Scan for the cell matching the given text and deliver its [x, y] coordinate at center. 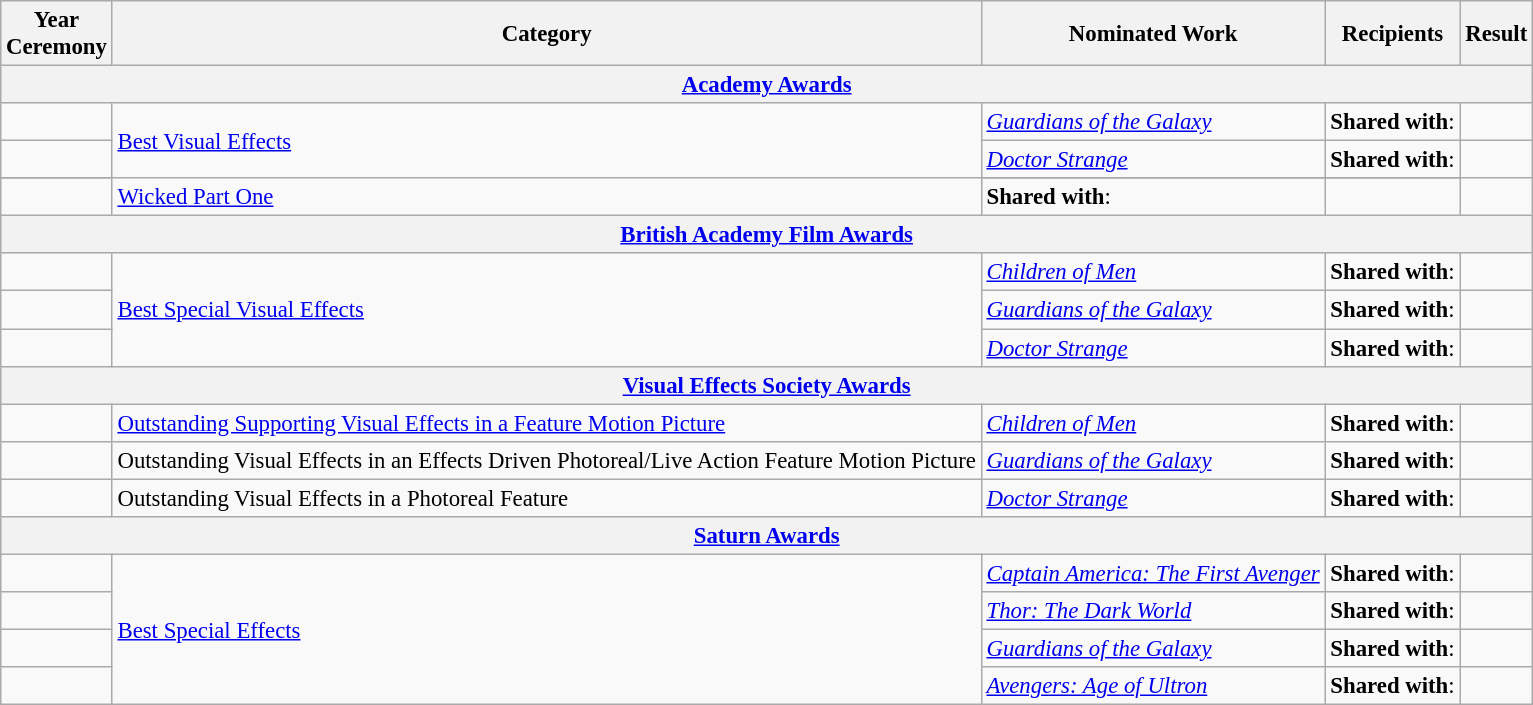
Thor: The Dark World [1153, 611]
Wicked Part One [546, 197]
Recipients [1392, 34]
Best Special Effects [546, 629]
YearCeremony [56, 34]
Saturn Awards [767, 536]
Nominated Work [1153, 34]
Best Special Visual Effects [546, 310]
Result [1496, 34]
Academy Awards [767, 85]
British Academy Film Awards [767, 235]
Best Visual Effects [546, 140]
Captain America: The First Avenger [1153, 573]
Outstanding Visual Effects in a Photoreal Feature [546, 498]
Outstanding Supporting Visual Effects in a Feature Motion Picture [546, 423]
Visual Effects Society Awards [767, 385]
Avengers: Age of Ultron [1153, 686]
Category [546, 34]
Outstanding Visual Effects in an Effects Driven Photoreal/Live Action Feature Motion Picture [546, 460]
